Identify which cell holds the provided text, then report its (X, Y) central coordinate. 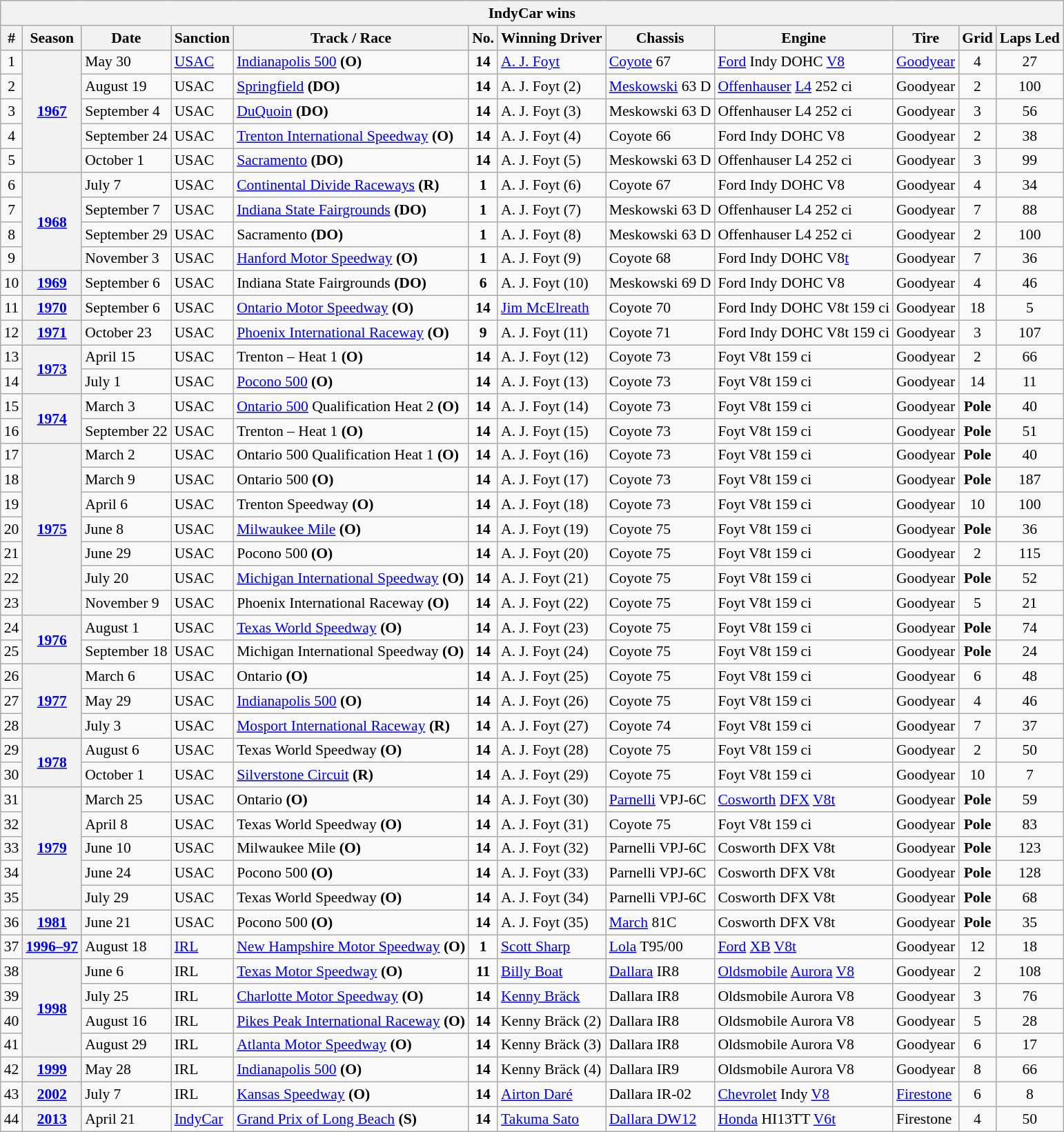
Hanford Motor Speedway (O) (351, 259)
Lola T95/00 (660, 947)
A. J. Foyt (17) (552, 480)
1998 (52, 1009)
Kenny Bräck (2) (552, 1021)
83 (1029, 824)
November 9 (126, 603)
August 19 (126, 87)
A. J. Foyt (4) (552, 136)
July 20 (126, 579)
99 (1029, 161)
1973 (52, 370)
88 (1029, 210)
115 (1029, 554)
Silverstone Circuit (R) (351, 775)
1976 (52, 640)
Ford Indy DOHC V8t (803, 259)
IndyCar wins (532, 13)
74 (1029, 628)
1968 (52, 222)
Meskowski 69 D (660, 284)
August 18 (126, 947)
Trenton Speedway (O) (351, 505)
No. (483, 38)
Charlotte Motor Speedway (O) (351, 996)
March 81C (660, 922)
June 10 (126, 848)
123 (1029, 848)
1999 (52, 1070)
A. J. Foyt (13) (552, 382)
August 16 (126, 1021)
1978 (52, 763)
A. J. Foyt (10) (552, 284)
Dallara IR-02 (660, 1095)
May 30 (126, 62)
September 4 (126, 112)
1977 (52, 701)
April 8 (126, 824)
A. J. Foyt (552, 62)
Engine (803, 38)
May 28 (126, 1070)
July 29 (126, 898)
April 6 (126, 505)
23 (12, 603)
Grand Prix of Long Beach (S) (351, 1119)
Texas Motor Speedway (O) (351, 972)
39 (12, 996)
1996–97 (52, 947)
September 18 (126, 652)
June 8 (126, 529)
Ontario 500 (O) (351, 480)
A. J. Foyt (24) (552, 652)
IndyCar (203, 1119)
56 (1029, 112)
A. J. Foyt (20) (552, 554)
Airton Daré (552, 1095)
A. J. Foyt (15) (552, 431)
A. J. Foyt (11) (552, 332)
Date (126, 38)
A. J. Foyt (3) (552, 112)
September 29 (126, 235)
25 (12, 652)
33 (12, 848)
76 (1029, 996)
A. J. Foyt (6) (552, 186)
June 29 (126, 554)
1975 (52, 528)
Kenny Bräck (3) (552, 1045)
June 24 (126, 873)
# (12, 38)
Track / Race (351, 38)
43 (12, 1095)
Dallara IR9 (660, 1070)
48 (1029, 677)
March 9 (126, 480)
A. J. Foyt (18) (552, 505)
September 22 (126, 431)
June 21 (126, 922)
March 2 (126, 455)
31 (12, 800)
Grid (977, 38)
April 21 (126, 1119)
Chassis (660, 38)
A. J. Foyt (23) (552, 628)
1979 (52, 848)
Tire (926, 38)
A. J. Foyt (32) (552, 848)
Scott Sharp (552, 947)
Coyote 71 (660, 332)
August 29 (126, 1045)
Pikes Peak International Raceway (O) (351, 1021)
November 3 (126, 259)
16 (12, 431)
128 (1029, 873)
A. J. Foyt (31) (552, 824)
Ontario 500 Qualification Heat 2 (O) (351, 406)
15 (12, 406)
October 23 (126, 332)
42 (12, 1070)
Ford XB V8t (803, 947)
Dallara DW12 (660, 1119)
September 7 (126, 210)
A. J. Foyt (19) (552, 529)
Coyote 74 (660, 726)
April 15 (126, 357)
Ontario 500 Qualification Heat 1 (O) (351, 455)
Continental Divide Raceways (R) (351, 186)
September 24 (126, 136)
32 (12, 824)
13 (12, 357)
Winning Driver (552, 38)
A. J. Foyt (27) (552, 726)
A. J. Foyt (35) (552, 922)
Honda HI13TT V6t (803, 1119)
June 6 (126, 972)
August 6 (126, 751)
A. J. Foyt (26) (552, 702)
44 (12, 1119)
Season (52, 38)
52 (1029, 579)
A. J. Foyt (2) (552, 87)
A. J. Foyt (9) (552, 259)
A. J. Foyt (14) (552, 406)
A. J. Foyt (28) (552, 751)
New Hampshire Motor Speedway (O) (351, 947)
A. J. Foyt (5) (552, 161)
2013 (52, 1119)
30 (12, 775)
March 3 (126, 406)
Chevrolet Indy V8 (803, 1095)
1970 (52, 308)
59 (1029, 800)
41 (12, 1045)
1971 (52, 332)
July 1 (126, 382)
A. J. Foyt (22) (552, 603)
Kenny Bräck (552, 996)
Ontario Motor Speedway (O) (351, 308)
108 (1029, 972)
July 3 (126, 726)
Coyote 66 (660, 136)
1969 (52, 284)
March 25 (126, 800)
20 (12, 529)
July 25 (126, 996)
29 (12, 751)
Trenton International Speedway (O) (351, 136)
March 6 (126, 677)
Kenny Bräck (4) (552, 1070)
Springfield (DO) (351, 87)
19 (12, 505)
51 (1029, 431)
Takuma Sato (552, 1119)
May 29 (126, 702)
A. J. Foyt (34) (552, 898)
187 (1029, 480)
22 (12, 579)
Sanction (203, 38)
68 (1029, 898)
1981 (52, 922)
Laps Led (1029, 38)
A. J. Foyt (30) (552, 800)
A. J. Foyt (8) (552, 235)
Mosport International Raceway (R) (351, 726)
26 (12, 677)
Coyote 68 (660, 259)
107 (1029, 332)
August 1 (126, 628)
A. J. Foyt (21) (552, 579)
Coyote 70 (660, 308)
A. J. Foyt (29) (552, 775)
1967 (52, 111)
2002 (52, 1095)
Jim McElreath (552, 308)
Billy Boat (552, 972)
A. J. Foyt (16) (552, 455)
A. J. Foyt (25) (552, 677)
Atlanta Motor Speedway (O) (351, 1045)
A. J. Foyt (12) (552, 357)
DuQuoin (DO) (351, 112)
A. J. Foyt (33) (552, 873)
1974 (52, 418)
A. J. Foyt (7) (552, 210)
Kansas Speedway (O) (351, 1095)
